For the text-containing cell, return its midpoint in [X, Y] coordinate format. 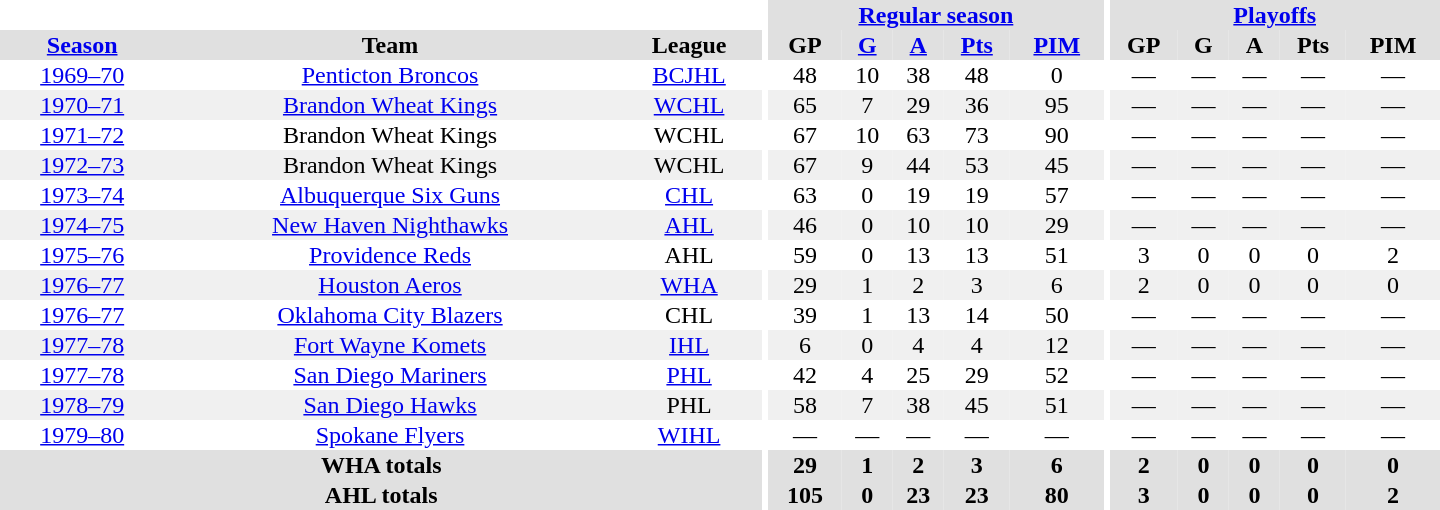
1978–79 [82, 405]
105 [805, 495]
Oklahoma City Blazers [390, 315]
52 [1057, 375]
57 [1057, 195]
BCJHL [690, 75]
1970–71 [82, 105]
44 [918, 165]
League [690, 45]
1972–73 [82, 165]
Albuquerque Six Guns [390, 195]
65 [805, 105]
80 [1057, 495]
25 [918, 375]
1971–72 [82, 135]
53 [977, 165]
1969–70 [82, 75]
Penticton Broncos [390, 75]
WHA totals [381, 465]
12 [1057, 345]
1973–74 [82, 195]
IHL [690, 345]
Regular season [936, 15]
New Haven Nighthawks [390, 225]
Spokane Flyers [390, 435]
Providence Reds [390, 255]
Houston Aeros [390, 285]
58 [805, 405]
9 [868, 165]
1975–76 [82, 255]
Team [390, 45]
1979–80 [82, 435]
36 [977, 105]
Fort Wayne Komets [390, 345]
San Diego Hawks [390, 405]
73 [977, 135]
1974–75 [82, 225]
95 [1057, 105]
42 [805, 375]
14 [977, 315]
50 [1057, 315]
Playoffs [1274, 15]
WHA [690, 285]
San Diego Mariners [390, 375]
AHL totals [381, 495]
WIHL [690, 435]
90 [1057, 135]
Season [82, 45]
46 [805, 225]
39 [805, 315]
59 [805, 255]
